Pinpoint the cell where the given text exists, returning its (x, y) midpoint coordinate. 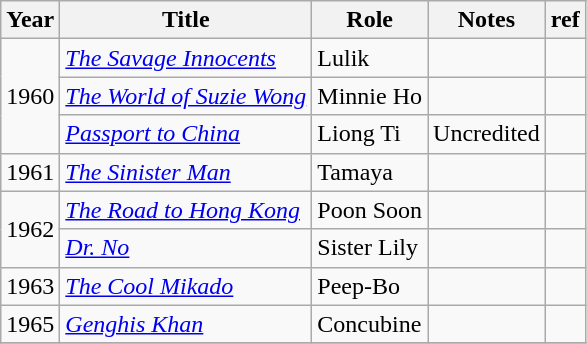
1961 (30, 172)
Year (30, 20)
Role (370, 20)
Notes (487, 20)
The Sinister Man (186, 172)
Title (186, 20)
Peep-Bo (370, 286)
Sister Lily (370, 248)
Poon Soon (370, 210)
The Cool Mikado (186, 286)
Genghis Khan (186, 324)
Uncredited (487, 134)
1962 (30, 229)
Passport to China (186, 134)
Concubine (370, 324)
1965 (30, 324)
Dr. No (186, 248)
Liong Ti (370, 134)
The Savage Innocents (186, 58)
Lulik (370, 58)
ref (565, 20)
Minnie Ho (370, 96)
Tamaya (370, 172)
1960 (30, 96)
The World of Suzie Wong (186, 96)
1963 (30, 286)
The Road to Hong Kong (186, 210)
